Detect which cell encompasses the target text, then output its [X, Y] center coordinate. 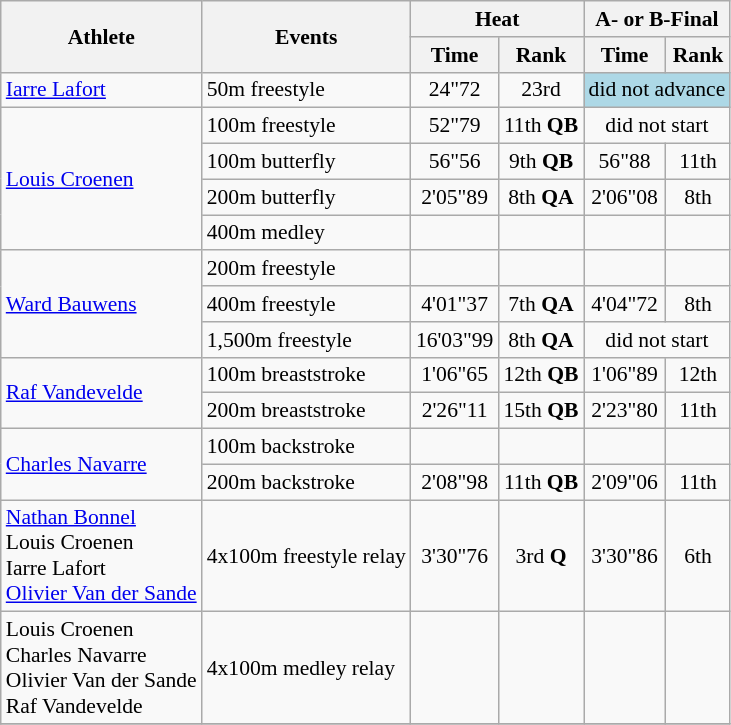
2'05"89 [455, 197]
50m freestyle [306, 90]
2'23"80 [625, 411]
16'03"99 [455, 340]
56"56 [455, 162]
3'30"76 [455, 556]
Events [306, 36]
12th [698, 375]
24"72 [455, 90]
2'06"08 [625, 197]
2'09"06 [625, 482]
12th QB [540, 375]
4'04"72 [625, 304]
4x100m medley relay [306, 668]
Raf Vandevelde [102, 392]
6th [698, 556]
9th QB [540, 162]
7th QA [540, 304]
Charles Navarre [102, 464]
56"88 [625, 162]
4'01"37 [455, 304]
200m breaststroke [306, 411]
100m butterfly [306, 162]
4x100m freestyle relay [306, 556]
200m butterfly [306, 197]
100m freestyle [306, 126]
2'26"11 [455, 411]
Heat [498, 19]
did not advance [658, 90]
Iarre Lafort [102, 90]
A- or B-Final [658, 19]
200m backstroke [306, 482]
15th QB [540, 411]
1'06"65 [455, 375]
1'06"89 [625, 375]
Nathan BonnelLouis CroenenIarre LafortOlivier Van der Sande [102, 556]
Ward Bauwens [102, 304]
3'30"86 [625, 556]
1,500m freestyle [306, 340]
Athlete [102, 36]
3rd Q [540, 556]
400m medley [306, 233]
23rd [540, 90]
200m freestyle [306, 269]
2'08"98 [455, 482]
Louis CroenenCharles NavarreOlivier Van der SandeRaf Vandevelde [102, 668]
Louis Croenen [102, 179]
100m breaststroke [306, 375]
100m backstroke [306, 447]
400m freestyle [306, 304]
52"79 [455, 126]
